Provide the (X, Y) coordinate of the cell's center where the given text is located.  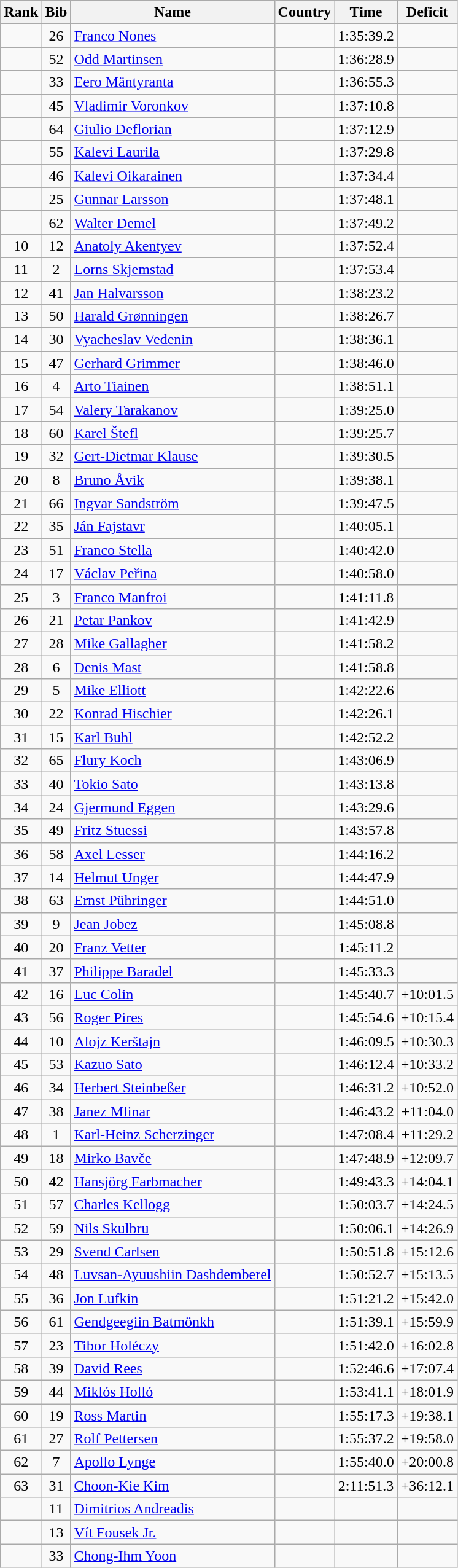
+15:12.6 (427, 1252)
Philippe Baradel (173, 971)
1:49:43.3 (366, 1182)
+19:58.0 (427, 1439)
Roger Pires (173, 1017)
1:42:26.1 (366, 714)
1:46:12.4 (366, 1065)
1:36:55.3 (366, 82)
+11:29.2 (427, 1135)
Mike Elliott (173, 691)
Karel Štefl (173, 433)
Jan Halvarsson (173, 293)
Walter Demel (173, 222)
1:37:12.9 (366, 129)
1:39:25.0 (366, 410)
Rolf Pettersen (173, 1439)
2 (56, 269)
David Rees (173, 1368)
+10:15.4 (427, 1017)
43 (21, 1017)
Nils Skulbru (173, 1228)
Chong-Ihm Yoon (173, 1556)
1:45:33.3 (366, 971)
1:38:23.2 (366, 293)
Luc Colin (173, 994)
65 (56, 761)
+11:04.0 (427, 1111)
1:35:39.2 (366, 36)
1:38:36.1 (366, 340)
64 (56, 129)
1:39:25.7 (366, 433)
Axel Lesser (173, 854)
1:43:13.8 (366, 784)
Ingvar Sandström (173, 503)
Herbert Steinbeßer (173, 1088)
Ján Fajstavr (173, 527)
+14:04.1 (427, 1182)
1:41:11.8 (366, 597)
1:42:52.2 (366, 737)
Choon-Kie Kim (173, 1486)
Miklós Holló (173, 1392)
1:44:51.0 (366, 901)
Rank (21, 12)
Tokio Sato (173, 784)
Franco Manfroi (173, 597)
1:50:06.1 (366, 1228)
1:38:51.1 (366, 386)
1:51:42.0 (366, 1345)
Apollo Lynge (173, 1462)
+17:07.4 (427, 1368)
Charles Kellogg (173, 1205)
Jean Jobez (173, 924)
Franco Nones (173, 36)
1:42:22.6 (366, 691)
1:55:17.3 (366, 1415)
+36:12.1 (427, 1486)
Kalevi Laurila (173, 152)
8 (56, 480)
1:46:09.5 (366, 1041)
Bruno Åvik (173, 480)
+10:30.3 (427, 1041)
1:50:51.8 (366, 1252)
+20:00.8 (427, 1462)
3 (56, 597)
2:11:51.3 (366, 1486)
Vít Fousek Jr. (173, 1532)
Jon Lufkin (173, 1298)
1:55:37.2 (366, 1439)
+15:42.0 (427, 1298)
1:45:08.8 (366, 924)
Vladimir Voronkov (173, 106)
1 (56, 1135)
Franz Vetter (173, 947)
+15:59.9 (427, 1322)
1:37:10.8 (366, 106)
6 (56, 667)
+15:13.5 (427, 1275)
Denis Mast (173, 667)
1:44:16.2 (366, 854)
1:46:43.2 (366, 1111)
Svend Carlsen (173, 1252)
Valery Tarakanov (173, 410)
1:44:47.9 (366, 877)
1:43:29.6 (366, 807)
1:41:58.8 (366, 667)
Mirko Bavče (173, 1158)
1:46:31.2 (366, 1088)
Lorns Skjemstad (173, 269)
Name (173, 12)
Eero Mäntyranta (173, 82)
1:47:48.9 (366, 1158)
Gjermund Eggen (173, 807)
Dimitrios Andreadis (173, 1509)
Gendgeegiin Batmönkh (173, 1322)
1:39:30.5 (366, 457)
Flury Koch (173, 761)
1:40:58.0 (366, 573)
+16:02.8 (427, 1345)
Alojz Kerštajn (173, 1041)
1:37:49.2 (366, 222)
Odd Martinsen (173, 59)
+14:26.9 (427, 1228)
Janez Mlinar (173, 1111)
1:36:28.9 (366, 59)
1:45:11.2 (366, 947)
Václav Peřina (173, 573)
Deficit (427, 12)
1:45:40.7 (366, 994)
Fritz Stuessi (173, 831)
Tibor Holéczy (173, 1345)
1:53:41.1 (366, 1392)
9 (56, 924)
1:37:52.4 (366, 246)
66 (56, 503)
Gunnar Larsson (173, 199)
Bib (56, 12)
Country (305, 12)
1:51:39.1 (366, 1322)
1:41:42.9 (366, 620)
1:37:29.8 (366, 152)
Ross Martin (173, 1415)
1:43:06.9 (366, 761)
1:38:46.0 (366, 363)
1:39:38.1 (366, 480)
Mike Gallagher (173, 643)
Petar Pankov (173, 620)
+18:01.9 (427, 1392)
Anatoly Akentyev (173, 246)
Ernst Pühringer (173, 901)
7 (56, 1462)
+10:01.5 (427, 994)
Arto Tiainen (173, 386)
1:47:08.4 (366, 1135)
Time (366, 12)
+19:38.1 (427, 1415)
Kazuo Sato (173, 1065)
Gert-Dietmar Klause (173, 457)
1:37:34.4 (366, 176)
Luvsan-Ayuushiin Dashdemberel (173, 1275)
Karl-Heinz Scherzinger (173, 1135)
+10:52.0 (427, 1088)
4 (56, 386)
1:52:46.6 (366, 1368)
1:43:57.8 (366, 831)
1:51:21.2 (366, 1298)
1:37:53.4 (366, 269)
1:38:26.7 (366, 316)
Hansjörg Farbmacher (173, 1182)
1:50:52.7 (366, 1275)
1:40:42.0 (366, 550)
1:39:47.5 (366, 503)
1:37:48.1 (366, 199)
5 (56, 691)
Giulio Deflorian (173, 129)
Helmut Unger (173, 877)
1:45:54.6 (366, 1017)
1:50:03.7 (366, 1205)
+12:09.7 (427, 1158)
+14:24.5 (427, 1205)
+10:33.2 (427, 1065)
1:55:40.0 (366, 1462)
1:41:58.2 (366, 643)
Franco Stella (173, 550)
1:40:05.1 (366, 527)
Karl Buhl (173, 737)
Harald Grønningen (173, 316)
Kalevi Oikarainen (173, 176)
Gerhard Grimmer (173, 363)
Konrad Hischier (173, 714)
Vyacheslav Vedenin (173, 340)
